Provide the [X, Y] coordinate of the cell's center where the given text is located.  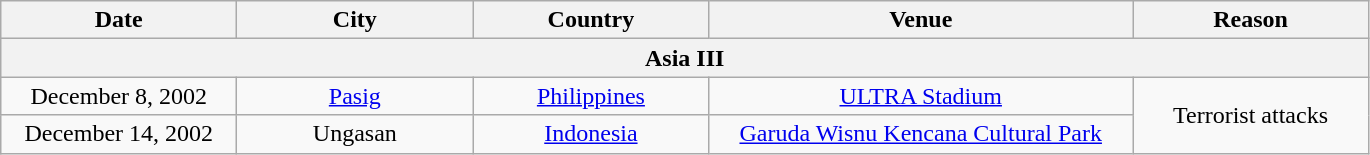
Country [591, 20]
ULTRA Stadium [921, 96]
Philippines [591, 96]
December 14, 2002 [119, 134]
City [355, 20]
Garuda Wisnu Kencana Cultural Park [921, 134]
Asia III [685, 58]
Indonesia [591, 134]
Terrorist attacks [1250, 115]
Venue [921, 20]
Reason [1250, 20]
December 8, 2002 [119, 96]
Date [119, 20]
Pasig [355, 96]
Ungasan [355, 134]
